Capture the cell that displays the provided text and extract its [X, Y] central coordinate. 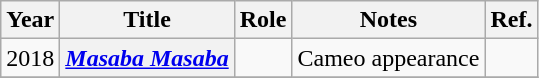
Year [30, 20]
Notes [388, 20]
Ref. [512, 20]
2018 [30, 58]
Cameo appearance [388, 58]
Role [263, 20]
Title [147, 20]
Masaba Masaba [147, 58]
